Return the (X, Y) coordinate for the center point of the cell that contains the specified text.  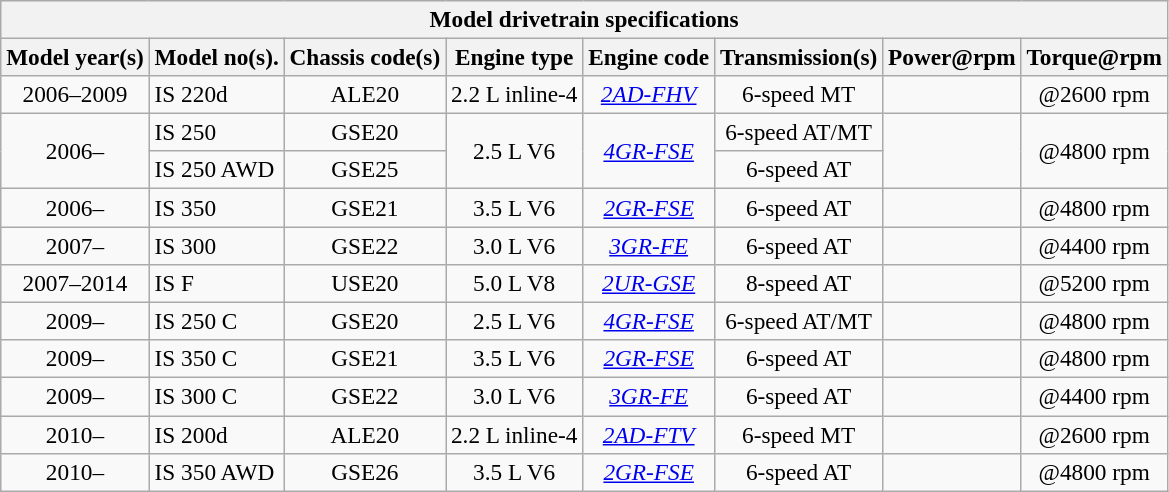
8-speed AT (799, 283)
@5200 rpm (1094, 283)
IS 200d (216, 435)
2AD-FHV (649, 95)
2007–2014 (75, 283)
Model no(s). (216, 57)
Torque@rpm (1094, 57)
GSE26 (364, 472)
2AD-FTV (649, 435)
2UR-GSE (649, 283)
2007– (75, 246)
USE20 (364, 283)
Model year(s) (75, 57)
IS 350 (216, 208)
Engine code (649, 57)
GSE25 (364, 170)
IS 300 C (216, 397)
IS 250 C (216, 321)
IS 250 AWD (216, 170)
2006–2009 (75, 95)
IS 220d (216, 95)
Transmission(s) (799, 57)
5.0 L V8 (514, 283)
IS 250 (216, 132)
Model drivetrain specifications (584, 19)
Engine type (514, 57)
IS 300 (216, 246)
IS 350 C (216, 359)
Chassis code(s) (364, 57)
Power@rpm (952, 57)
IS 350 AWD (216, 472)
IS F (216, 283)
